Detect which cell encompasses the target text, then output its (x, y) center coordinate. 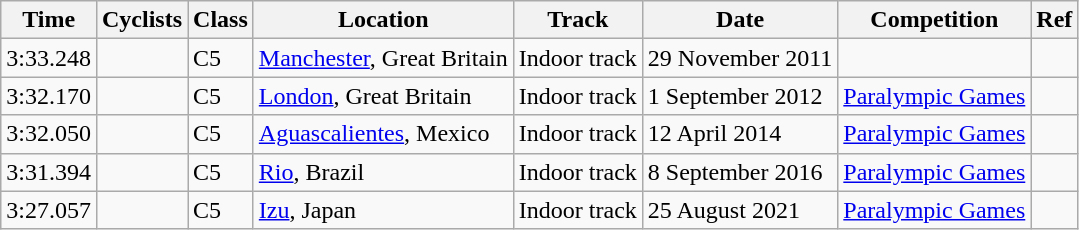
3:31.394 (49, 172)
Time (49, 20)
Date (740, 20)
Aguascalientes, Mexico (383, 134)
12 April 2014 (740, 134)
Manchester, Great Britain (383, 58)
Ref (1054, 20)
3:33.248 (49, 58)
Location (383, 20)
3:32.050 (49, 134)
29 November 2011 (740, 58)
London, Great Britain (383, 96)
3:32.170 (49, 96)
Cyclists (142, 20)
8 September 2016 (740, 172)
Class (221, 20)
25 August 2021 (740, 210)
Competition (934, 20)
3:27.057 (49, 210)
Track (578, 20)
Izu, Japan (383, 210)
Rio, Brazil (383, 172)
1 September 2012 (740, 96)
